Search for the cell housing the specified text and yield its (X, Y) center coordinate. 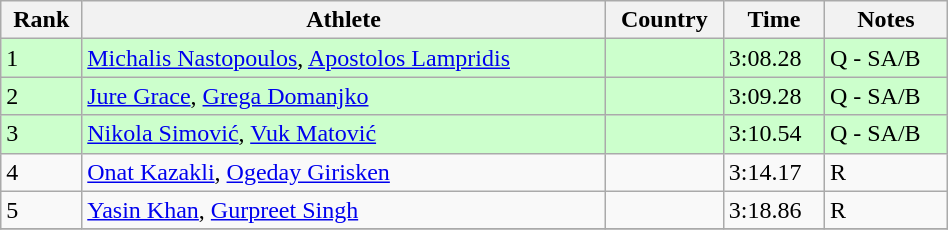
Notes (886, 20)
Michalis Nastopoulos, Apostolos Lampridis (344, 58)
5 (42, 210)
2 (42, 96)
Nikola Simović, Vuk Matović (344, 134)
3:08.28 (774, 58)
3 (42, 134)
4 (42, 172)
Time (774, 20)
Athlete (344, 20)
Onat Kazakli, Ogeday Girisken (344, 172)
Country (664, 20)
3:14.17 (774, 172)
Yasin Khan, Gurpreet Singh (344, 210)
3:18.86 (774, 210)
3:09.28 (774, 96)
Jure Grace, Grega Domanjko (344, 96)
Rank (42, 20)
3:10.54 (774, 134)
1 (42, 58)
